Pinpoint the cell where the given text exists, returning its (X, Y) midpoint coordinate. 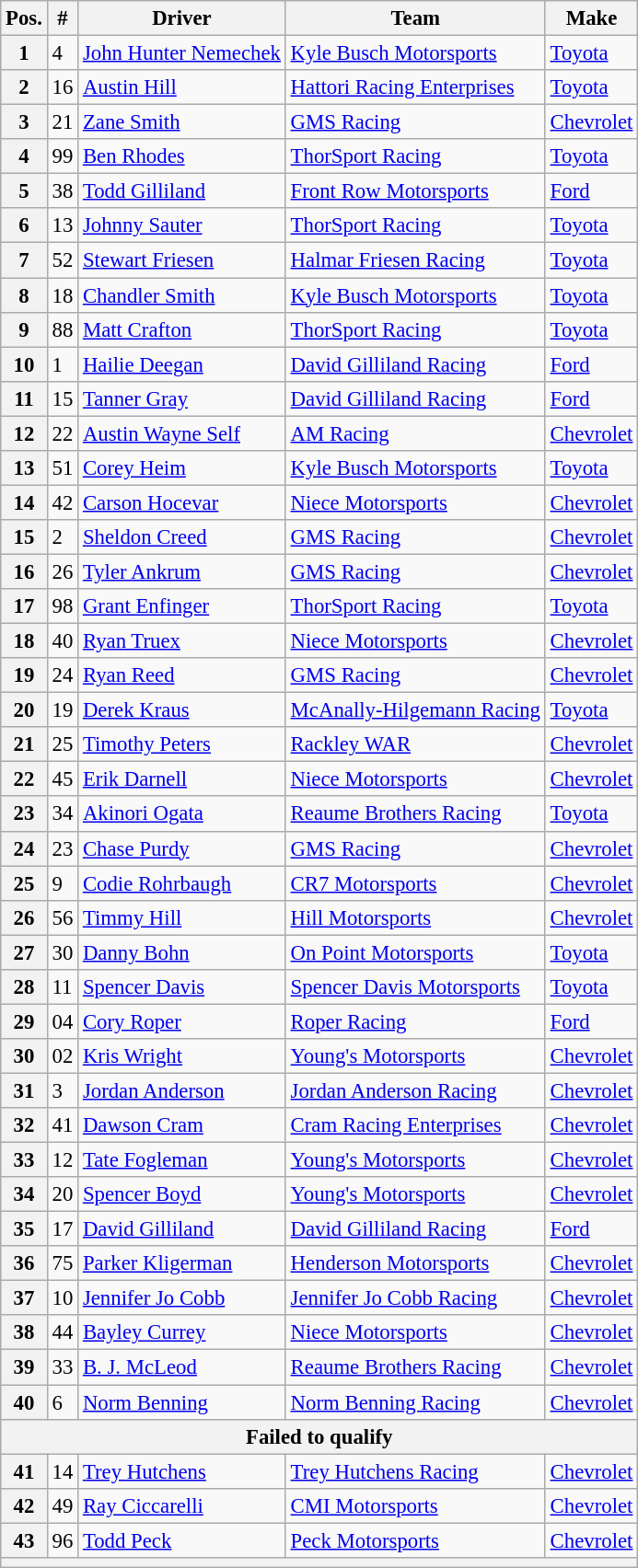
Trey Hutchens (182, 1471)
32 (24, 1125)
Cory Roper (182, 1021)
Todd Peck (182, 1540)
Tanner Gray (182, 398)
Chandler Smith (182, 295)
98 (63, 606)
Dawson Cram (182, 1125)
On Point Motorsports (415, 952)
Roper Racing (415, 1021)
Akinori Ogata (182, 814)
56 (63, 917)
CR7 Motorsports (415, 883)
27 (24, 952)
96 (63, 1540)
Grant Enfinger (182, 606)
44 (63, 1333)
Chase Purdy (182, 848)
Johnny Sauter (182, 225)
Henderson Motorsports (415, 1263)
39 (24, 1367)
Spencer Davis Motorsports (415, 987)
Hailie Deegan (182, 364)
Timmy Hill (182, 917)
Jordan Anderson Racing (415, 1090)
Carson Hocevar (182, 502)
43 (24, 1540)
37 (24, 1298)
AM Racing (415, 433)
Bayley Currey (182, 1333)
Halmar Friesen Racing (415, 260)
31 (24, 1090)
Jennifer Jo Cobb Racing (415, 1298)
John Hunter Nemechek (182, 53)
36 (24, 1263)
Ray Ciccarelli (182, 1505)
Ryan Truex (182, 641)
49 (63, 1505)
Cram Racing Enterprises (415, 1125)
Spencer Davis (182, 987)
Kris Wright (182, 1056)
29 (24, 1021)
51 (63, 468)
Austin Hill (182, 87)
Front Row Motorsports (415, 191)
McAnally-Hilgemann Racing (415, 710)
Peck Motorsports (415, 1540)
David Gilliland (182, 1229)
45 (63, 779)
Tate Fogleman (182, 1160)
Failed to qualify (319, 1436)
Hill Motorsports (415, 917)
CMI Motorsports (415, 1505)
# (63, 18)
Hattori Racing Enterprises (415, 87)
8 (24, 295)
Timothy Peters (182, 744)
Corey Heim (182, 468)
7 (24, 260)
Austin Wayne Self (182, 433)
Team (415, 18)
Norm Benning (182, 1402)
B. J. McLeod (182, 1367)
Todd Gilliland (182, 191)
75 (63, 1263)
Ben Rhodes (182, 156)
5 (24, 191)
Rackley WAR (415, 744)
Derek Kraus (182, 710)
Ryan Reed (182, 675)
Make (591, 18)
35 (24, 1229)
Trey Hutchens Racing (415, 1471)
Danny Bohn (182, 952)
Pos. (24, 18)
28 (24, 987)
Erik Darnell (182, 779)
Matt Crafton (182, 329)
Sheldon Creed (182, 537)
02 (63, 1056)
Tyler Ankrum (182, 571)
Driver (182, 18)
52 (63, 260)
Codie Rohrbaugh (182, 883)
Jennifer Jo Cobb (182, 1298)
04 (63, 1021)
99 (63, 156)
Jordan Anderson (182, 1090)
Stewart Friesen (182, 260)
Norm Benning Racing (415, 1402)
Zane Smith (182, 122)
88 (63, 329)
Spencer Boyd (182, 1194)
Parker Kligerman (182, 1263)
